Output the [x, y] coordinate of the center of the cell containing the given text.  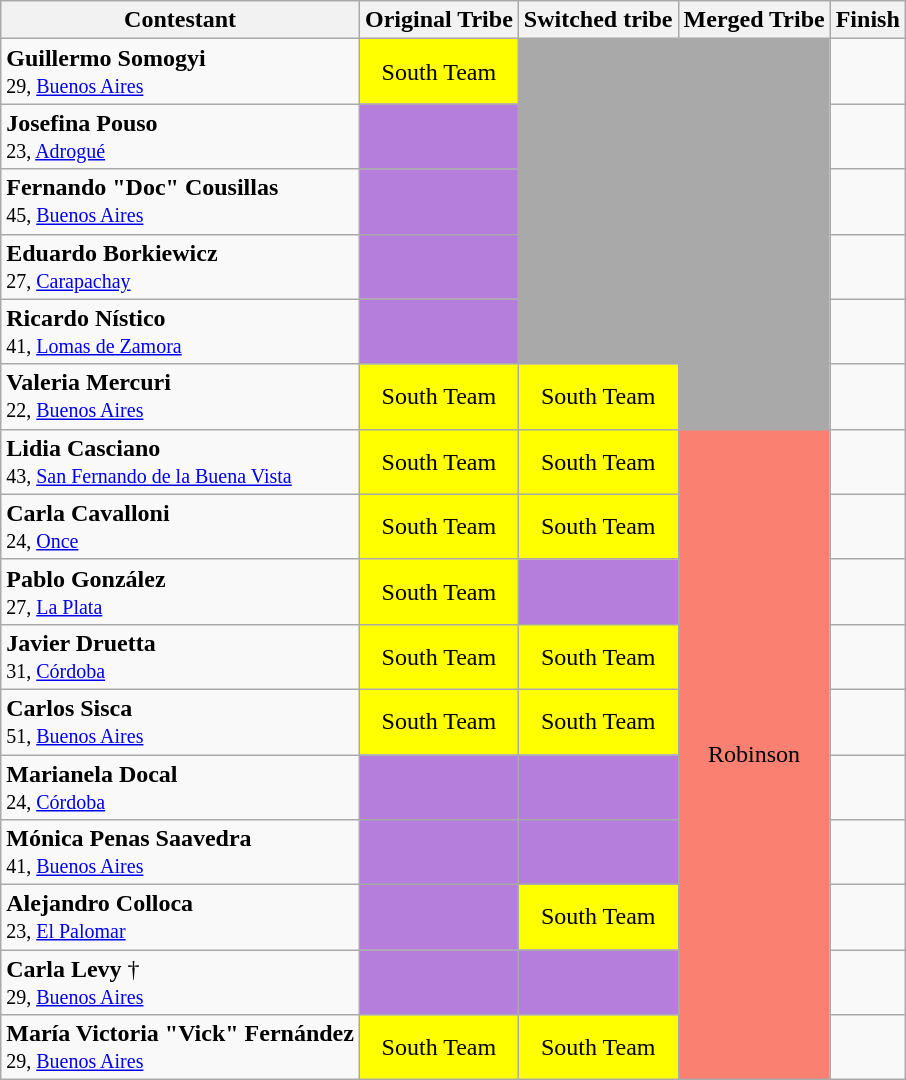
Javier Druetta31, Córdoba [180, 656]
Contestant [180, 20]
Guillermo Somogyi29, Buenos Aires [180, 72]
Alejandro Colloca23, El Palomar [180, 918]
Merged Tribe [754, 20]
María Victoria "Vick" Fernández29, Buenos Aires [180, 1048]
Switched tribe [598, 20]
Carlos Sisca51, Buenos Aires [180, 722]
Valeria Mercuri22, Buenos Aires [180, 396]
Robinson [754, 754]
Marianela Docal24, Córdoba [180, 786]
Josefina Pouso23, Adrogué [180, 136]
Mónica Penas Saavedra41, Buenos Aires [180, 852]
Carla Cavalloni24, Once [180, 526]
Pablo González27, La Plata [180, 592]
Ricardo Nístico41, Lomas de Zamora [180, 332]
Original Tribe [438, 20]
Carla Levy †29, Buenos Aires [180, 982]
Eduardo Borkiewicz 27, Carapachay [180, 266]
Lidia Casciano43, San Fernando de la Buena Vista [180, 462]
Finish [868, 20]
Fernando "Doc" Cousillas45, Buenos Aires [180, 202]
